Capture the cell that displays the provided text and extract its [x, y] central coordinate. 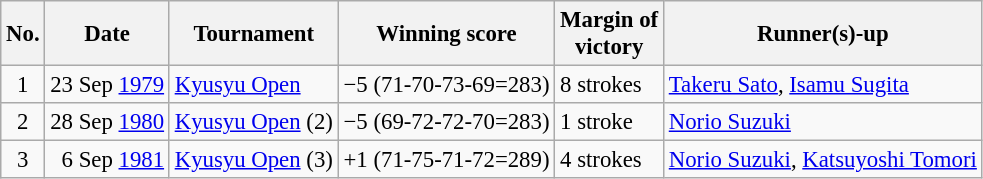
+1 (71-75-71-72=289) [446, 160]
23 Sep 1979 [107, 85]
−5 (71-70-73-69=283) [446, 85]
Norio Suzuki, Katsuyoshi Tomori [822, 160]
Margin ofvictory [610, 34]
3 [23, 160]
Date [107, 34]
Takeru Sato, Isamu Sugita [822, 85]
−5 (69-72-72-70=283) [446, 122]
Kyusyu Open [254, 85]
2 [23, 122]
6 Sep 1981 [107, 160]
Runner(s)-up [822, 34]
28 Sep 1980 [107, 122]
Kyusyu Open (2) [254, 122]
1 stroke [610, 122]
4 strokes [610, 160]
Norio Suzuki [822, 122]
Winning score [446, 34]
1 [23, 85]
Kyusyu Open (3) [254, 160]
8 strokes [610, 85]
Tournament [254, 34]
No. [23, 34]
